Pinpoint the cell where the given text exists, returning its (X, Y) midpoint coordinate. 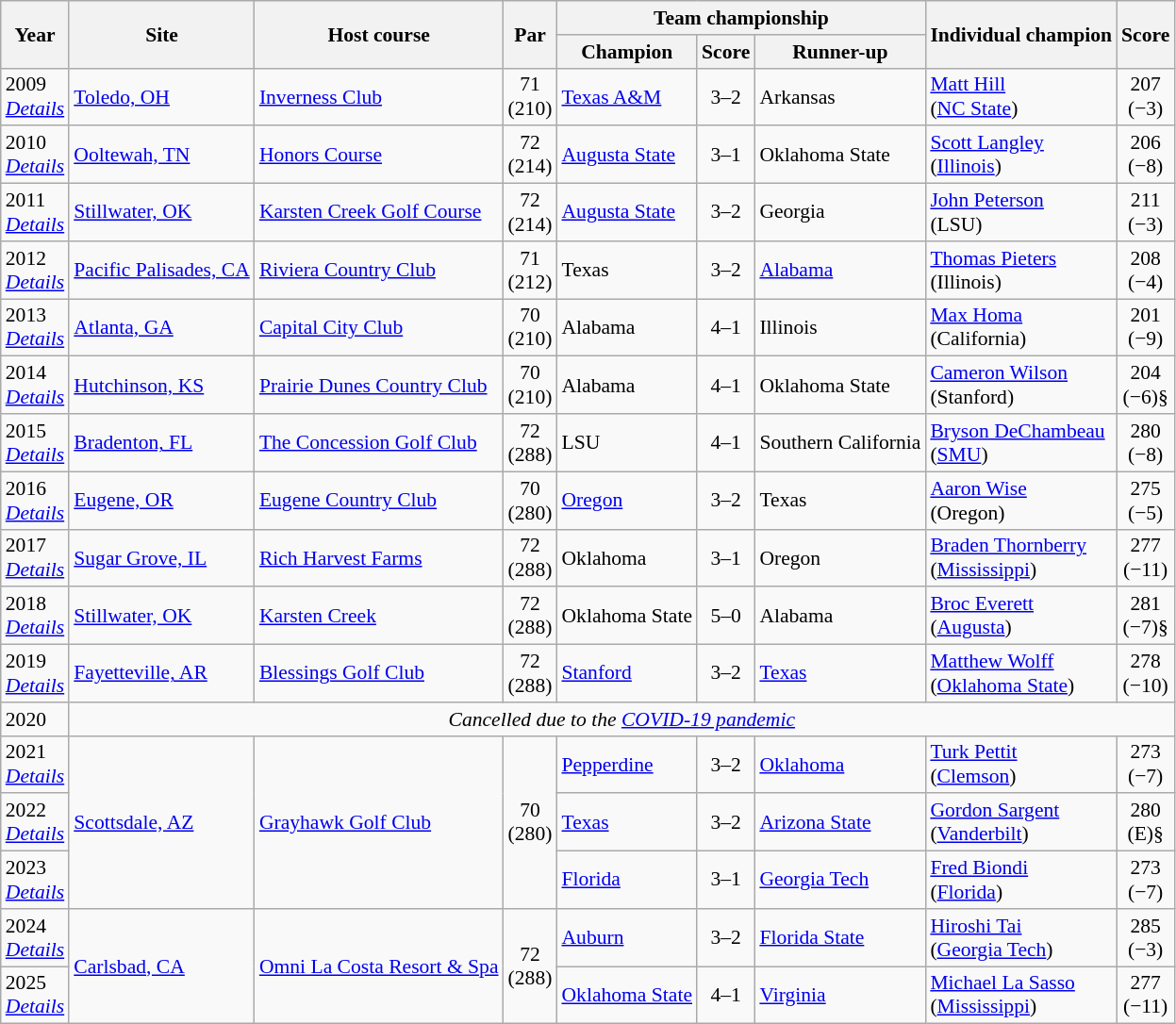
Thomas Pieters(Illinois) (1020, 270)
2015 Details (35, 443)
2017 Details (35, 558)
Scottsdale, AZ (162, 822)
2018 Details (35, 617)
Arizona State (839, 822)
Riviera Country Club (379, 270)
Blessings Golf Club (379, 673)
Broc Everett(Augusta) (1020, 617)
204(−6)§ (1145, 385)
Hiroshi Tai(Georgia Tech) (1020, 937)
Bradenton, FL (162, 443)
Arkansas (839, 96)
Turk Pettit(Clemson) (1020, 764)
275(−5) (1145, 500)
281(−7)§ (1145, 617)
280(−8) (1145, 443)
Pacific Palisades, CA (162, 270)
280(E)§ (1145, 822)
The Concession Golf Club (379, 443)
71(212) (530, 270)
206(−8) (1145, 155)
2022 Details (35, 822)
Par (530, 34)
Max Homa(California) (1020, 328)
2012 Details (35, 270)
Sugar Grove, IL (162, 558)
Georgia Tech (839, 881)
211(−3) (1145, 213)
2014 Details (35, 385)
2016 Details (35, 500)
Prairie Dunes Country Club (379, 385)
Pepperdine (626, 764)
Georgia (839, 213)
Honors Course (379, 155)
LSU (626, 443)
71(210) (530, 96)
Ooltewah, TN (162, 155)
2024Details (35, 937)
201(−9) (1145, 328)
208(−4) (1145, 270)
Toledo, OH (162, 96)
5–0 (726, 617)
2019 Details (35, 673)
Texas A&M (626, 96)
Florida State (839, 937)
Atlanta, GA (162, 328)
Eugene, OR (162, 500)
207(−3) (1145, 96)
Illinois (839, 328)
Michael La Sasso(Mississippi) (1020, 996)
Grayhawk Golf Club (379, 822)
2010 Details (35, 155)
Site (162, 34)
Southern California (839, 443)
Fred Biondi(Florida) (1020, 881)
Auburn (626, 937)
Gordon Sargent(Vanderbilt) (1020, 822)
Aaron Wise(Oregon) (1020, 500)
Karsten Creek Golf Course (379, 213)
2025Details (35, 996)
John Peterson(LSU) (1020, 213)
2013 Details (35, 328)
285(−3) (1145, 937)
2021 Details (35, 764)
Host course (379, 34)
Hutchinson, KS (162, 385)
Runner-up (839, 52)
Team championship (741, 18)
Karsten Creek (379, 617)
Braden Thornberry(Mississippi) (1020, 558)
Scott Langley(Illinois) (1020, 155)
Inverness Club (379, 96)
Florida (626, 881)
Virginia (839, 996)
2023 Details (35, 881)
Stanford (626, 673)
Year (35, 34)
2009 Details (35, 96)
2011 Details (35, 213)
Champion (626, 52)
Eugene Country Club (379, 500)
Rich Harvest Farms (379, 558)
Capital City Club (379, 328)
Matthew Wolff(Oklahoma State) (1020, 673)
Bryson DeChambeau(SMU) (1020, 443)
Matt Hill(NC State) (1020, 96)
Omni La Costa Resort & Spa (379, 966)
Cancelled due to the COVID-19 pandemic (621, 719)
278(−10) (1145, 673)
Carlsbad, CA (162, 966)
Fayetteville, AR (162, 673)
2020 (35, 719)
Individual champion (1020, 34)
Cameron Wilson(Stanford) (1020, 385)
